Locate the cell with the specified text and output its [X, Y] center coordinate. 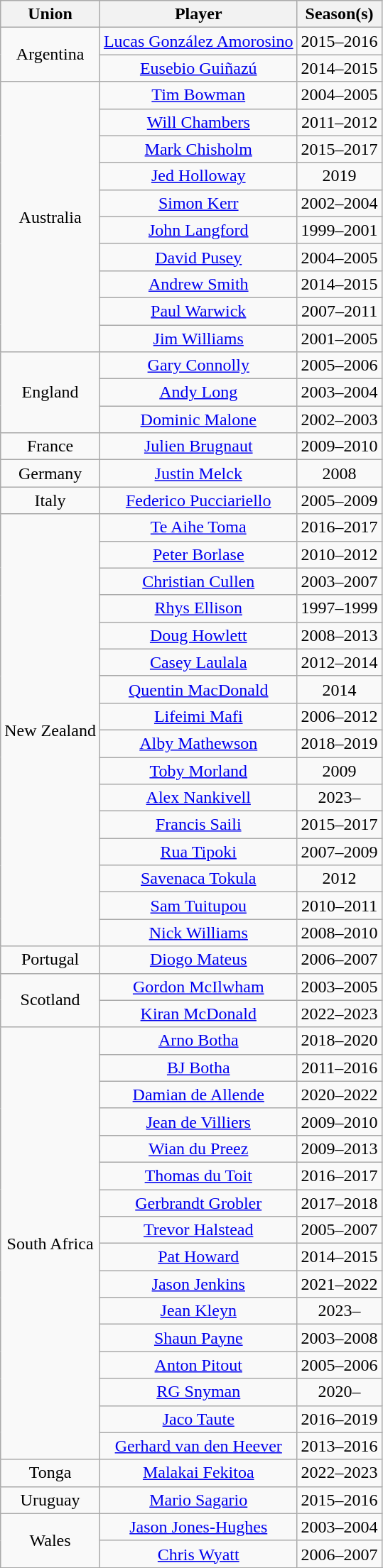
1997–1999 [340, 608]
Simon Kerr [198, 203]
South Africa [50, 1244]
Gerbrandt Grobler [198, 1203]
Eusebio Guiñazú [198, 68]
Malakai Fekitoa [198, 1473]
2016–2019 [340, 1419]
2003–2005 [340, 987]
Damian de Allende [198, 1095]
Gerhard van den Heever [198, 1446]
2007–2009 [340, 852]
Jean Kleyn [198, 1311]
Toby Morland [198, 770]
2008 [340, 473]
England [50, 393]
2008–2010 [340, 933]
2002–2003 [340, 420]
2003–2008 [340, 1338]
Argentina [50, 55]
Jean de Villiers [198, 1122]
2018–2019 [340, 743]
2013–2016 [340, 1446]
Dominic Malone [198, 420]
New Zealand [50, 730]
Shaun Payne [198, 1338]
John Langford [198, 230]
2017–2018 [340, 1203]
France [50, 446]
Gary Connolly [198, 366]
Anton Pitout [198, 1365]
Uruguay [50, 1500]
Casey Laulala [198, 662]
Rua Tipoki [198, 852]
Nick Williams [198, 933]
2001–2005 [340, 339]
Mario Sagario [198, 1500]
Pat Howard [198, 1257]
2005–2009 [340, 500]
2008–2013 [340, 635]
2010–2012 [340, 554]
Portugal [50, 960]
Player [198, 14]
2002–2004 [340, 203]
2012–2014 [340, 662]
2006–2012 [340, 716]
Alex Nankivell [198, 798]
Tim Bowman [198, 95]
Germany [50, 473]
1999–2001 [340, 230]
Justin Melck [198, 473]
2020– [340, 1392]
Italy [50, 500]
Jed Holloway [198, 176]
Mark Chisholm [198, 149]
Christian Cullen [198, 581]
Kiran McDonald [198, 1014]
Wales [50, 1540]
David Pusey [198, 257]
Thomas du Toit [198, 1175]
Federico Pucciariello [198, 500]
Wian du Preez [198, 1148]
Andrew Smith [198, 284]
Jim Williams [198, 339]
Jason Jones-Hughes [198, 1527]
Australia [50, 217]
Jaco Taute [198, 1419]
2010–2011 [340, 906]
2018–2020 [340, 1041]
Lucas González Amorosino [198, 41]
Scotland [50, 1000]
RG Snyman [198, 1392]
Chris Wyatt [198, 1554]
2009–2013 [340, 1148]
2019 [340, 176]
Trevor Halstead [198, 1230]
Julien Brugnaut [198, 446]
Jason Jenkins [198, 1284]
2011–2012 [340, 122]
Season(s) [340, 14]
Quentin MacDonald [198, 689]
Lifeimi Mafi [198, 716]
Tonga [50, 1473]
2011–2016 [340, 1068]
Paul Warwick [198, 311]
Te Aihe Toma [198, 527]
2005–2007 [340, 1230]
Diogo Mateus [198, 960]
2009 [340, 770]
Doug Howlett [198, 635]
Peter Borlase [198, 554]
2020–2022 [340, 1095]
2012 [340, 879]
Sam Tuitupou [198, 906]
Arno Botha [198, 1041]
Francis Saili [198, 825]
2021–2022 [340, 1284]
Alby Mathewson [198, 743]
2007–2011 [340, 311]
2003–2007 [340, 581]
Gordon McIlwham [198, 987]
Union [50, 14]
Andy Long [198, 393]
Savenaca Tokula [198, 879]
2014 [340, 689]
BJ Botha [198, 1068]
Will Chambers [198, 122]
Rhys Ellison [198, 608]
